Determine the [x, y] coordinate at the center of the cell enclosing the given text.  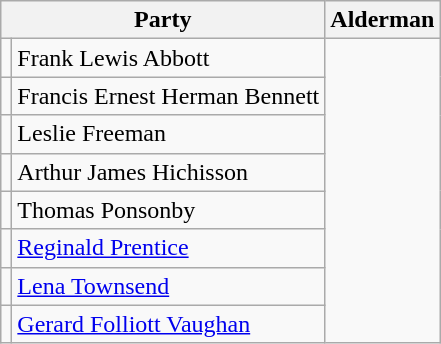
Reginald Prentice [168, 248]
Party [163, 20]
Lena Townsend [168, 286]
Frank Lewis Abbott [168, 58]
Alderman [382, 20]
Francis Ernest Herman Bennett [168, 96]
Arthur James Hichisson [168, 172]
Gerard Folliott Vaughan [168, 324]
Thomas Ponsonby [168, 210]
Leslie Freeman [168, 134]
